Determine the [X, Y] coordinate at the center of the cell enclosing the given text.  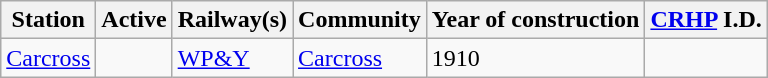
Railway(s) [232, 20]
1910 [536, 58]
Active [134, 20]
WP&Y [232, 58]
Station [48, 20]
Year of construction [536, 20]
CRHP I.D. [706, 20]
Community [360, 20]
